Provide the (x, y) coordinate of the cell's center where the given text is located.  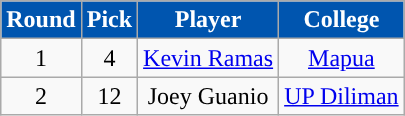
Round (41, 20)
Joey Guanio (208, 96)
Mapua (342, 58)
College (342, 20)
Pick (109, 20)
1 (41, 58)
Kevin Ramas (208, 58)
Player (208, 20)
2 (41, 96)
4 (109, 58)
UP Diliman (342, 96)
12 (109, 96)
